Search for the cell housing the specified text and yield its (x, y) center coordinate. 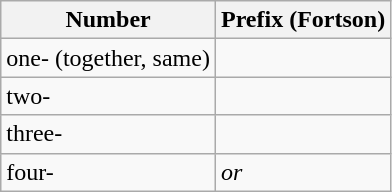
four- (108, 172)
or (302, 172)
three- (108, 134)
one- (together, same) (108, 58)
Number (108, 20)
two- (108, 96)
Prefix (Fortson) (302, 20)
